Search for the cell housing the specified text and yield its [X, Y] center coordinate. 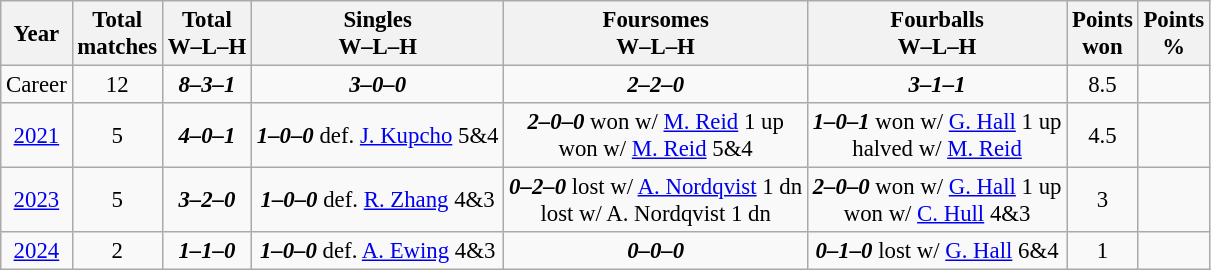
1–1–0 [206, 251]
4–0–1 [206, 136]
2023 [36, 200]
8–3–1 [206, 85]
1–0–0 def. A. Ewing 4&3 [377, 251]
FoursomesW–L–H [656, 34]
1–0–1 won w/ G. Hall 1 uphalved w/ M. Reid [936, 136]
2024 [36, 251]
TotalW–L–H [206, 34]
1 [1102, 251]
Totalmatches [117, 34]
3–1–1 [936, 85]
FourballsW–L–H [936, 34]
3 [1102, 200]
Career [36, 85]
0–1–0 lost w/ G. Hall 6&4 [936, 251]
0–2–0 lost w/ A. Nordqvist 1 dnlost w/ A. Nordqvist 1 dn [656, 200]
Pointswon [1102, 34]
Year [36, 34]
12 [117, 85]
1–0–0 def. J. Kupcho 5&4 [377, 136]
SinglesW–L–H [377, 34]
3–0–0 [377, 85]
2–2–0 [656, 85]
1–0–0 def. R. Zhang 4&3 [377, 200]
0–0–0 [656, 251]
3–2–0 [206, 200]
2 [117, 251]
4.5 [1102, 136]
2021 [36, 136]
2–0–0 won w/ G. Hall 1 upwon w/ C. Hull 4&3 [936, 200]
2–0–0 won w/ M. Reid 1 upwon w/ M. Reid 5&4 [656, 136]
Points% [1174, 34]
8.5 [1102, 85]
